Provide the [x, y] coordinate of the cell's center where the given text is located.  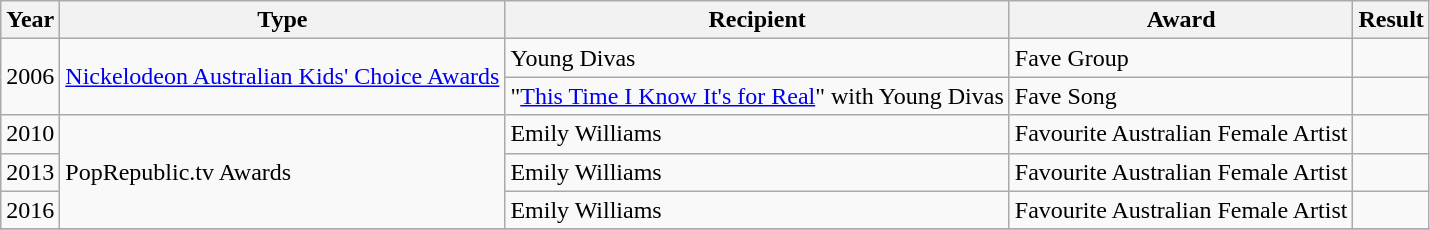
Result [1391, 20]
2016 [30, 210]
Type [282, 20]
Young Divas [757, 58]
Year [30, 20]
"This Time I Know It's for Real" with Young Divas [757, 96]
Fave Song [1181, 96]
PopRepublic.tv Awards [282, 172]
Nickelodeon Australian Kids' Choice Awards [282, 77]
Recipient [757, 20]
2010 [30, 134]
Fave Group [1181, 58]
2006 [30, 77]
2013 [30, 172]
Award [1181, 20]
